Return the (X, Y) coordinate for the center point of the cell that contains the specified text.  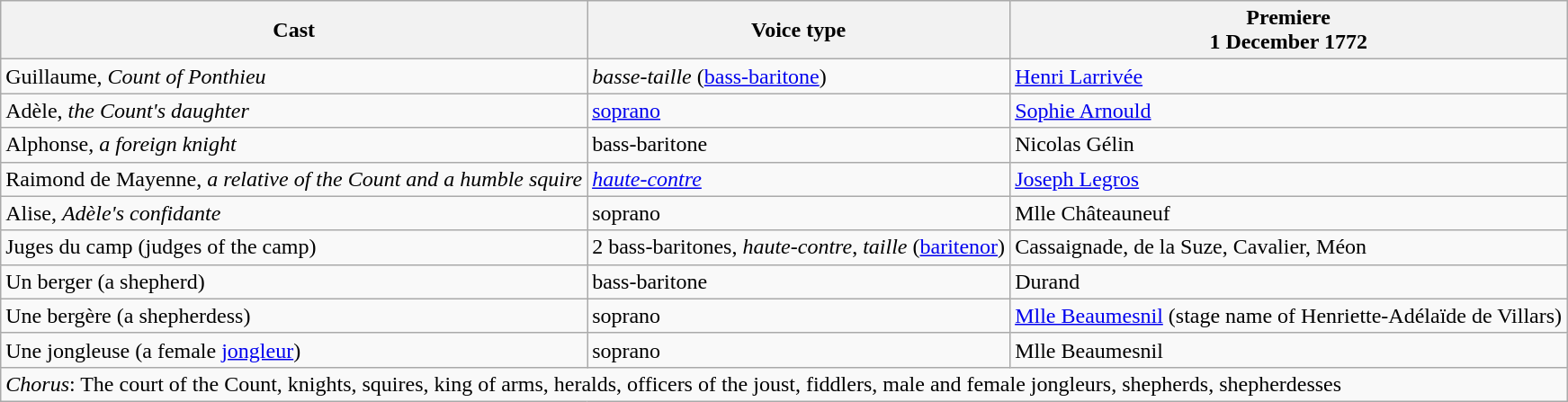
Cast (294, 31)
Guillaume, Count of Ponthieu (294, 76)
Voice type (799, 31)
2 bass-baritones, haute-contre, taille (baritenor) (799, 247)
Durand (1288, 281)
Joseph Legros (1288, 179)
Cassaignade, de la Suze, Cavalier, Méon (1288, 247)
Juges du camp (judges of the camp) (294, 247)
Henri Larrivée (1288, 76)
Alise, Adèle's confidante (294, 213)
Mlle Beaumesnil (stage name of Henriette-Adélaïde de Villars) (1288, 316)
Raimond de Mayenne, a relative of the Count and a humble squire (294, 179)
Une bergère (a shepherdess) (294, 316)
haute-contre (799, 179)
Mlle Châteauneuf (1288, 213)
Nicolas Gélin (1288, 145)
Premiere1 December 1772 (1288, 31)
Une jongleuse (a female jongleur) (294, 350)
basse-taille (bass-baritone) (799, 76)
Alphonse, a foreign knight (294, 145)
Sophie Arnould (1288, 111)
Mlle Beaumesnil (1288, 350)
Un berger (a shepherd) (294, 281)
Adèle, the Count's daughter (294, 111)
